Capture the cell that displays the provided text and extract its [X, Y] central coordinate. 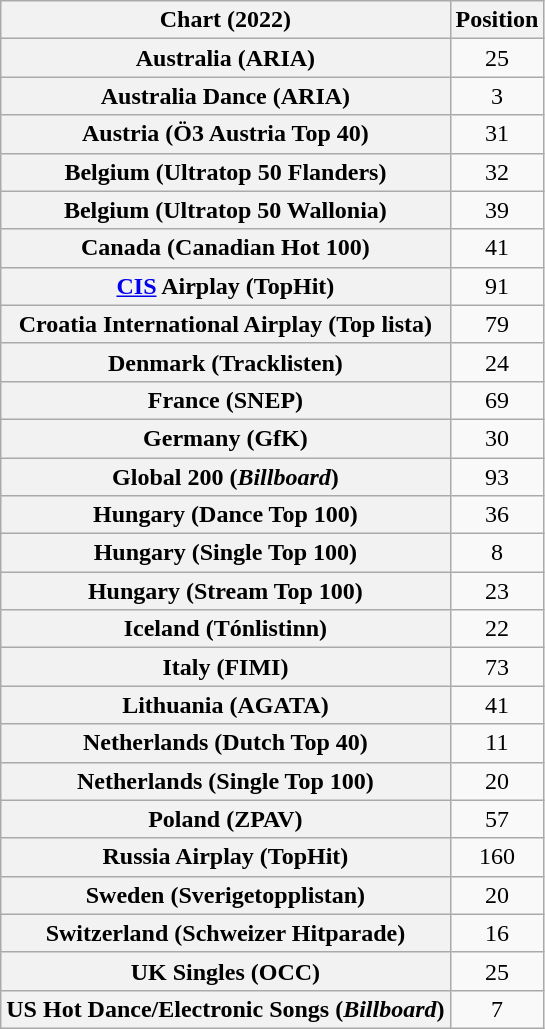
Italy (FIMI) [226, 667]
France (SNEP) [226, 400]
Hungary (Dance Top 100) [226, 515]
31 [497, 134]
32 [497, 172]
Global 200 (Billboard) [226, 477]
7 [497, 1009]
73 [497, 667]
Position [497, 20]
Austria (Ö3 Austria Top 40) [226, 134]
36 [497, 515]
57 [497, 819]
CIS Airplay (TopHit) [226, 286]
Iceland (Tónlistinn) [226, 629]
3 [497, 96]
Australia Dance (ARIA) [226, 96]
Russia Airplay (TopHit) [226, 857]
Lithuania (AGATA) [226, 705]
69 [497, 400]
16 [497, 933]
Belgium (Ultratop 50 Wallonia) [226, 210]
Switzerland (Schweizer Hitparade) [226, 933]
Denmark (Tracklisten) [226, 362]
91 [497, 286]
22 [497, 629]
160 [497, 857]
39 [497, 210]
Australia (ARIA) [226, 58]
Poland (ZPAV) [226, 819]
Hungary (Stream Top 100) [226, 591]
Netherlands (Single Top 100) [226, 781]
Canada (Canadian Hot 100) [226, 248]
Sweden (Sverigetopplistan) [226, 895]
Germany (GfK) [226, 438]
93 [497, 477]
US Hot Dance/Electronic Songs (Billboard) [226, 1009]
Belgium (Ultratop 50 Flanders) [226, 172]
30 [497, 438]
79 [497, 324]
23 [497, 591]
11 [497, 743]
UK Singles (OCC) [226, 971]
Netherlands (Dutch Top 40) [226, 743]
Hungary (Single Top 100) [226, 553]
8 [497, 553]
Croatia International Airplay (Top lista) [226, 324]
24 [497, 362]
Chart (2022) [226, 20]
